Return the (X, Y) coordinate for the center point of the cell that contains the specified text.  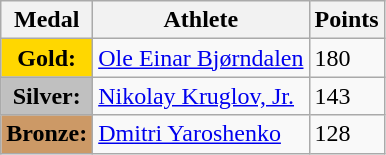
143 (346, 96)
Nikolay Kruglov, Jr. (201, 96)
Points (346, 20)
Bronze: (47, 134)
Athlete (201, 20)
Medal (47, 20)
Dmitri Yaroshenko (201, 134)
128 (346, 134)
180 (346, 58)
Gold: (47, 58)
Silver: (47, 96)
Ole Einar Bjørndalen (201, 58)
